For the text-containing cell, return its midpoint in (x, y) coordinate format. 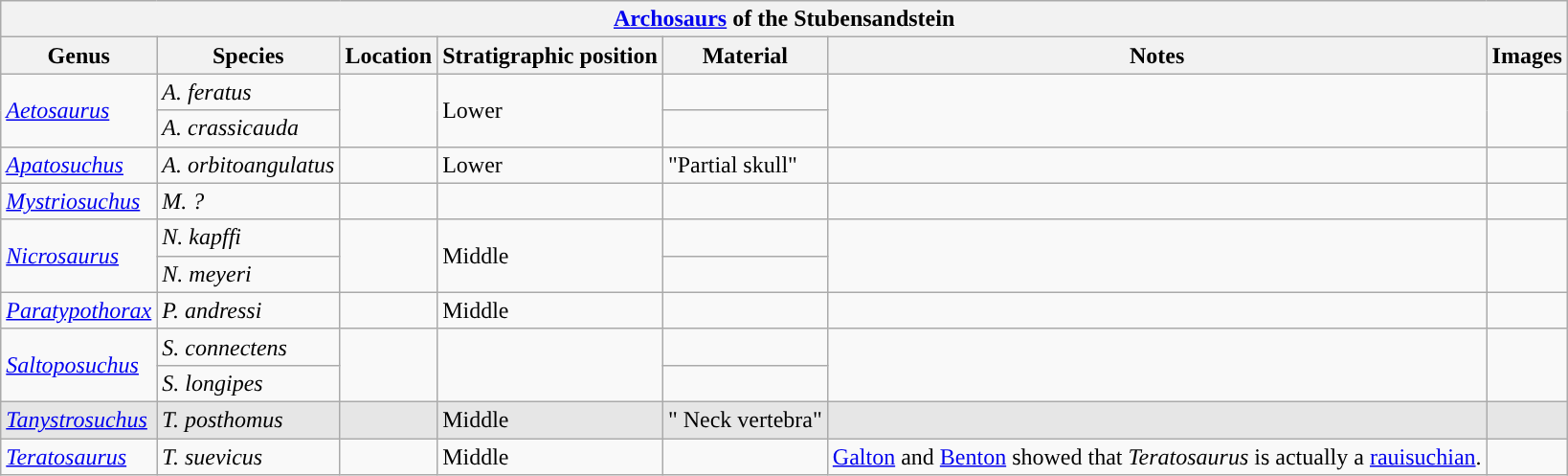
S. connectens (249, 347)
Archosaurs of the Stubensandstein (785, 19)
Location (389, 56)
N. kapffi (249, 238)
Images (1527, 56)
Teratosaurus (78, 457)
Paratypothorax (78, 310)
A. orbitoangulatus (249, 165)
T. posthomus (249, 419)
Galton and Benton showed that Teratosaurus is actually a rauisuchian. (1156, 457)
Stratigraphic position (550, 56)
Species (249, 56)
Aetosaurus (78, 110)
M. ? (249, 201)
Tanystrosuchus (78, 419)
Genus (78, 56)
N. meyeri (249, 274)
A. crassicauda (249, 128)
Material (745, 56)
" Neck vertebra" (745, 419)
Apatosuchus (78, 165)
P. andressi (249, 310)
Mystriosuchus (78, 201)
T. suevicus (249, 457)
Saltoposuchus (78, 365)
Nicrosaurus (78, 256)
"Partial skull" (745, 165)
A. feratus (249, 92)
Notes (1156, 56)
S. longipes (249, 383)
